Provide the [X, Y] coordinate of the cell's center where the given text is located.  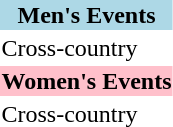
Women's Events [86, 81]
Cross-country [77, 48]
Men's Events [86, 15]
